Return [x, y] of the center of cell containing provided text 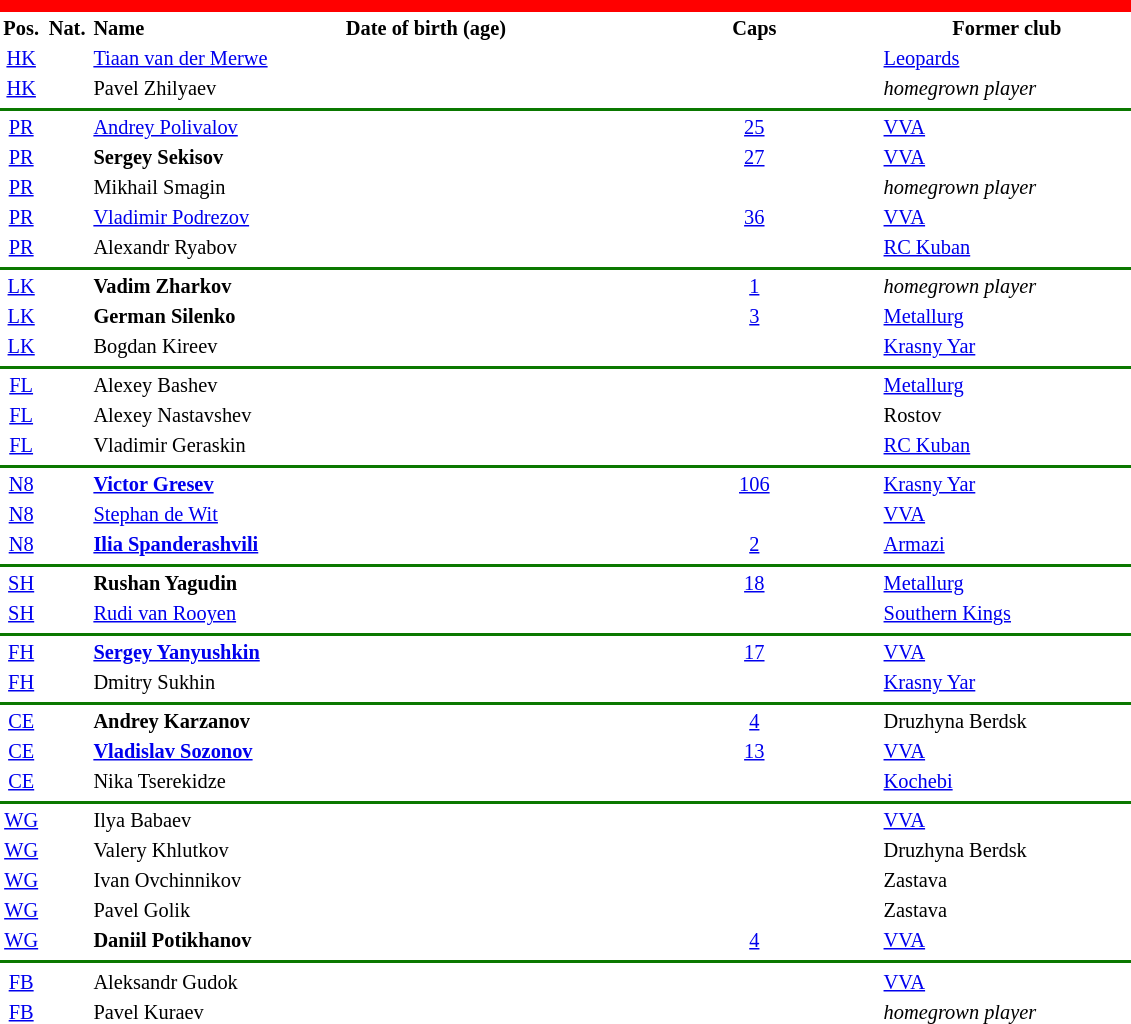
Andrey Polivalov [216, 128]
Stephan de Wit [216, 514]
FB [21, 982]
Bogdan Kireev [216, 346]
106 [754, 484]
Alexey Bashev [216, 386]
Rudi van Rooyen [216, 614]
Vladimir Podrezov [216, 218]
Andrey Karzanov [216, 722]
German Silenko [216, 316]
Rushan Yagudin [216, 584]
18 [754, 584]
Tiaan van der Merwe [216, 58]
Vadim Zharkov [216, 286]
3 [754, 316]
Date of birth (age) [485, 28]
Caps [754, 28]
2 [754, 544]
Pavel Golik [216, 910]
Pos. [21, 28]
Vladimir Geraskin [216, 446]
Pavel Zhilyaev [216, 88]
Ilia Spanderashvili [216, 544]
Sergey Sekisov [216, 158]
1 [754, 286]
13 [754, 752]
Aleksandr Gudok [216, 982]
25 [754, 128]
Ilya Babaev [216, 820]
Dmitry Sukhin [216, 682]
Mikhail Smagin [216, 188]
Alexey Nastavshev [216, 416]
Daniil Potikhanov [216, 940]
Valery Khlutkov [216, 850]
Sergey Yanyushkin [216, 652]
27 [754, 158]
Name [216, 28]
Nika Tserekidze [216, 782]
Nat. [67, 28]
Ivan Ovchinnikov [216, 880]
Alexandr Ryabov [216, 248]
Victor Gresev [216, 484]
17 [754, 652]
36 [754, 218]
Vladislav Sozonov [216, 752]
